Detect which cell encompasses the target text, then output its [x, y] center coordinate. 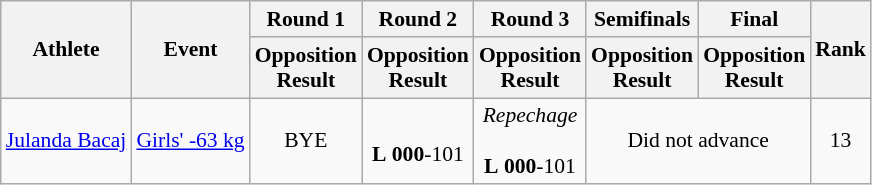
Did not advance [698, 142]
Final [754, 19]
Athlete [66, 50]
Rank [840, 50]
Semifinals [642, 19]
Repechage L 000-101 [530, 142]
Round 1 [306, 19]
Event [190, 50]
Julanda Bacaj [66, 142]
L 000-101 [418, 142]
Round 3 [530, 19]
13 [840, 142]
Round 2 [418, 19]
Girls' -63 kg [190, 142]
BYE [306, 142]
